Scan for the cell matching the given text and deliver its (x, y) coordinate at center. 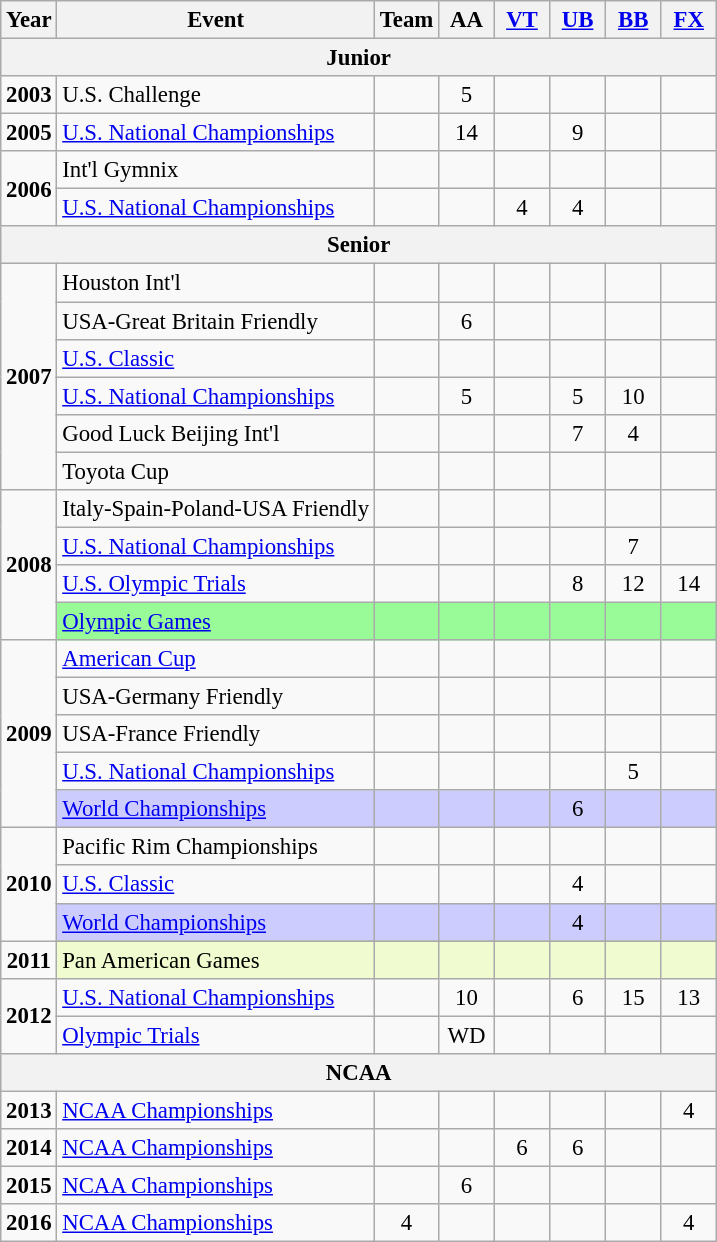
U.S. Challenge (216, 95)
Olympic Trials (216, 1035)
15 (633, 997)
2006 (29, 188)
Pan American Games (216, 960)
2009 (29, 734)
Good Luck Beijing Int'l (216, 433)
Year (29, 20)
Olympic Games (216, 621)
U.S. Olympic Trials (216, 584)
VT (522, 20)
Toyota Cup (216, 471)
Houston Int'l (216, 283)
2005 (29, 133)
NCAA (359, 1073)
AA (467, 20)
UB (578, 20)
2014 (29, 1148)
8 (578, 584)
2013 (29, 1110)
BB (633, 20)
2010 (29, 884)
WD (467, 1035)
2007 (29, 377)
2011 (29, 960)
USA-Great Britain Friendly (216, 321)
2015 (29, 1185)
Junior (359, 58)
2008 (29, 565)
American Cup (216, 659)
12 (633, 584)
USA-Germany Friendly (216, 697)
Senior (359, 245)
Event (216, 20)
2016 (29, 1223)
FX (689, 20)
USA-France Friendly (216, 734)
9 (578, 133)
Team (406, 20)
2003 (29, 95)
Int'l Gymnix (216, 170)
13 (689, 997)
Pacific Rim Championships (216, 847)
Italy-Spain-Poland-USA Friendly (216, 509)
2012 (29, 1016)
